Scan for the cell matching the given text and deliver its (X, Y) coordinate at center. 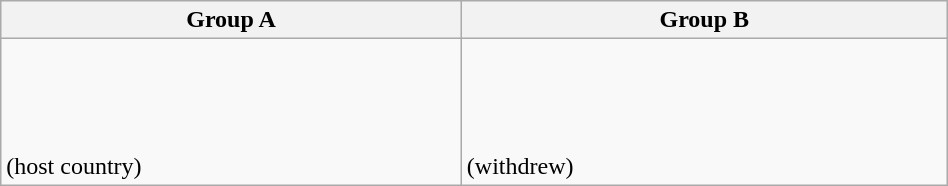
Group A (232, 20)
(withdrew) (704, 112)
Group B (704, 20)
(host country) (232, 112)
